Extract the [X, Y] coordinate from the center of the cell holding the provided text.  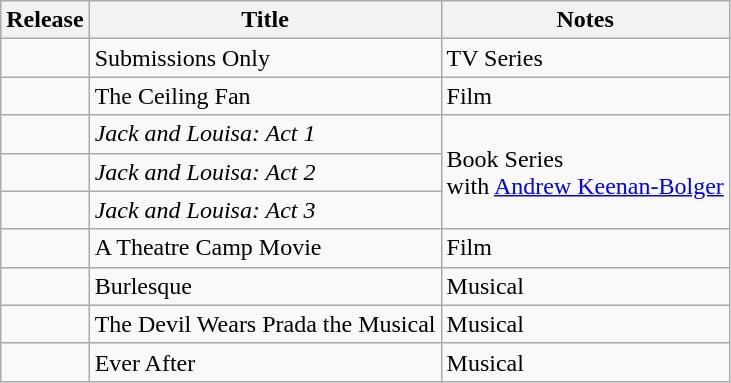
Jack and Louisa: Act 2 [265, 172]
The Ceiling Fan [265, 96]
TV Series [585, 58]
Book Serieswith Andrew Keenan-Bolger [585, 172]
Title [265, 20]
Jack and Louisa: Act 1 [265, 134]
Burlesque [265, 286]
Release [45, 20]
The Devil Wears Prada the Musical [265, 324]
Notes [585, 20]
Ever After [265, 362]
Submissions Only [265, 58]
Jack and Louisa: Act 3 [265, 210]
A Theatre Camp Movie [265, 248]
